Provide the [X, Y] coordinate of the cell's center where the given text is located.  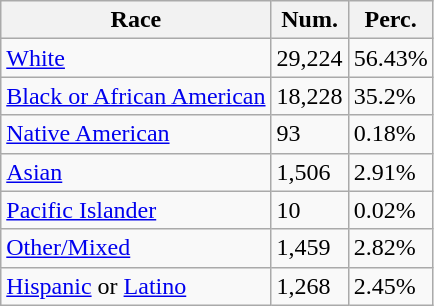
Native American [136, 134]
0.02% [390, 210]
Black or African American [136, 96]
18,228 [310, 96]
Other/Mixed [136, 248]
Num. [310, 20]
Perc. [390, 20]
Pacific Islander [136, 210]
2.45% [390, 286]
93 [310, 134]
White [136, 58]
Hispanic or Latino [136, 286]
2.82% [390, 248]
Race [136, 20]
10 [310, 210]
35.2% [390, 96]
1,459 [310, 248]
1,506 [310, 172]
1,268 [310, 286]
2.91% [390, 172]
29,224 [310, 58]
0.18% [390, 134]
Asian [136, 172]
56.43% [390, 58]
